Return [x, y] of the center of cell containing provided text 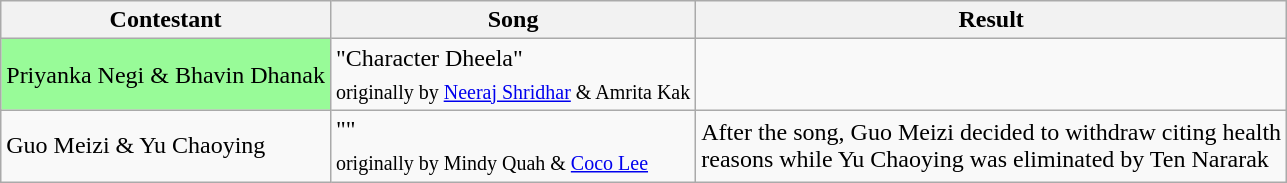
After the song, Guo Meizi decided to withdraw citing healthreasons while Yu Chaoying was eliminated by Ten Nararak [992, 146]
Result [992, 20]
Song [512, 20]
"Character Dheela"originally by Neeraj Shridhar & Amrita Kak [512, 74]
""originally by Mindy Quah & Coco Lee [512, 146]
Guo Meizi & Yu Chaoying [166, 146]
Contestant [166, 20]
Priyanka Negi & Bhavin Dhanak [166, 74]
